Determine the (X, Y) coordinate at the center of the cell enclosing the given text.  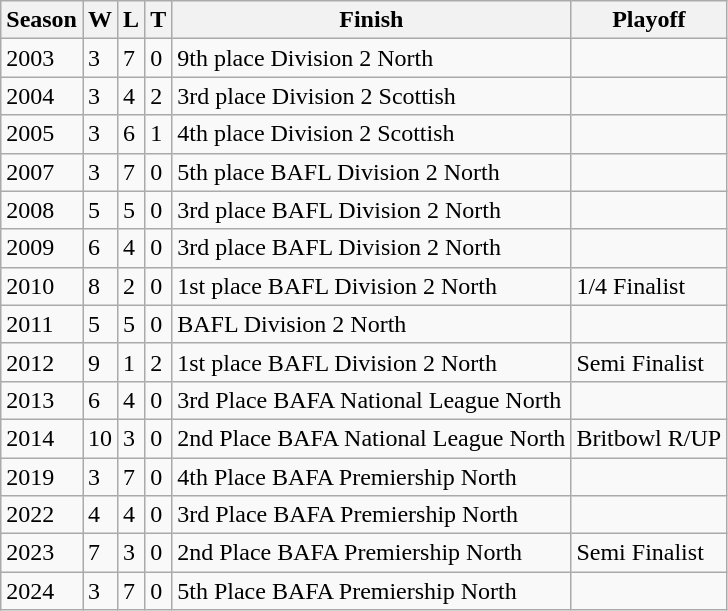
Playoff (649, 20)
2022 (42, 515)
Season (42, 20)
W (100, 20)
2009 (42, 248)
2007 (42, 172)
4th Place BAFA Premiership North (372, 477)
2004 (42, 96)
2019 (42, 477)
1/4 Finalist (649, 286)
9th place Division 2 North (372, 58)
2012 (42, 362)
2008 (42, 210)
5th Place BAFA Premiership North (372, 591)
Finish (372, 20)
8 (100, 286)
2nd Place BAFA Premiership North (372, 553)
5th place BAFL Division 2 North (372, 172)
2014 (42, 438)
BAFL Division 2 North (372, 324)
3rd place Division 2 Scottish (372, 96)
4th place Division 2 Scottish (372, 134)
10 (100, 438)
9 (100, 362)
3rd Place BAFA National League North (372, 400)
L (132, 20)
2024 (42, 591)
2003 (42, 58)
2011 (42, 324)
3rd Place BAFA Premiership North (372, 515)
2023 (42, 553)
2005 (42, 134)
Britbowl R/UP (649, 438)
T (158, 20)
2nd Place BAFA National League North (372, 438)
2013 (42, 400)
2010 (42, 286)
